Detect which cell encompasses the target text, then output its (X, Y) center coordinate. 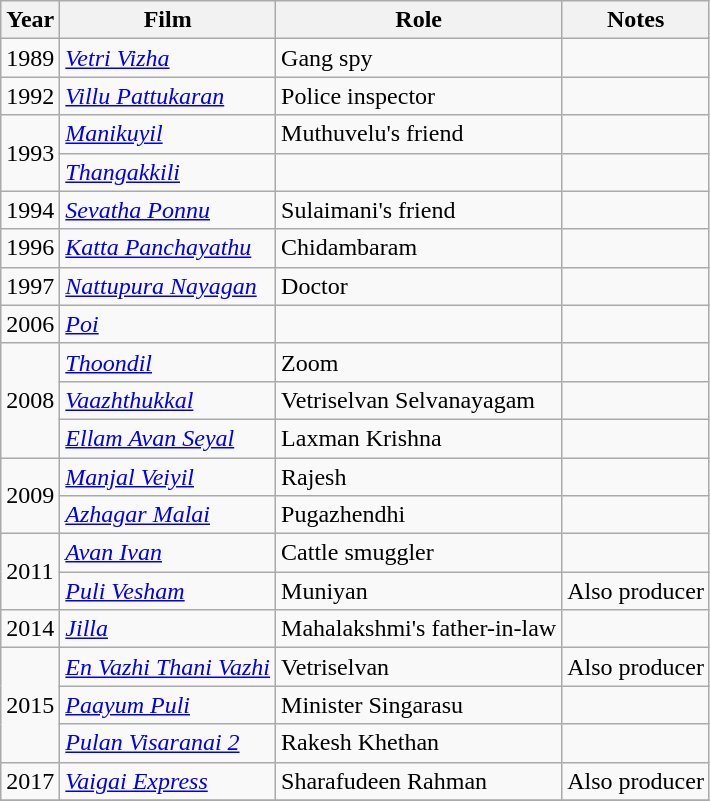
Role (419, 20)
Vaazhthukkal (168, 400)
Mahalakshmi's father-in-law (419, 629)
Vaigai Express (168, 781)
Villu Pattukaran (168, 96)
Katta Panchayathu (168, 248)
Gang spy (419, 58)
Manikuyil (168, 134)
Avan Ivan (168, 553)
En Vazhi Thani Vazhi (168, 667)
2009 (30, 496)
2008 (30, 400)
Poi (168, 324)
2014 (30, 629)
Film (168, 20)
Ellam Avan Seyal (168, 438)
Vetri Vizha (168, 58)
2011 (30, 572)
Sharafudeen Rahman (419, 781)
1989 (30, 58)
Puli Vesham (168, 591)
1994 (30, 210)
Pugazhendhi (419, 515)
Paayum Puli (168, 705)
Laxman Krishna (419, 438)
Pulan Visaranai 2 (168, 743)
Sevatha Ponnu (168, 210)
Thangakkili (168, 172)
Sulaimani's friend (419, 210)
Nattupura Nayagan (168, 286)
Year (30, 20)
1996 (30, 248)
Vetriselvan Selvanayagam (419, 400)
Zoom (419, 362)
Manjal Veiyil (168, 477)
Azhagar Malai (168, 515)
Rakesh Khethan (419, 743)
2006 (30, 324)
1993 (30, 153)
Muniyan (419, 591)
2017 (30, 781)
Chidambaram (419, 248)
Muthuvelu's friend (419, 134)
2015 (30, 705)
Notes (636, 20)
Doctor (419, 286)
Minister Singarasu (419, 705)
1997 (30, 286)
Vetriselvan (419, 667)
Thoondil (168, 362)
1992 (30, 96)
Rajesh (419, 477)
Cattle smuggler (419, 553)
Police inspector (419, 96)
Jilla (168, 629)
